From the cell containing the given text, extract its center point as (X, Y) coordinate. 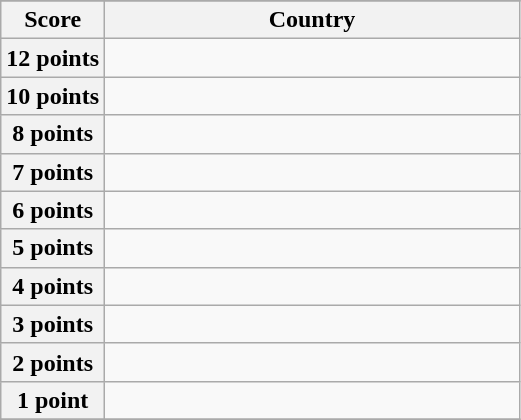
Country (312, 20)
2 points (53, 362)
Score (53, 20)
8 points (53, 134)
5 points (53, 248)
1 point (53, 400)
10 points (53, 96)
4 points (53, 286)
7 points (53, 172)
12 points (53, 58)
6 points (53, 210)
3 points (53, 324)
